Detect which cell encompasses the target text, then output its (x, y) center coordinate. 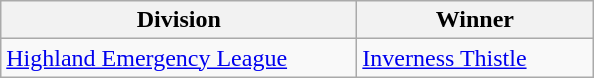
Winner (475, 20)
Inverness Thistle (475, 58)
Division (179, 20)
Highland Emergency League (179, 58)
